Return (X, Y) of the center of cell containing provided text 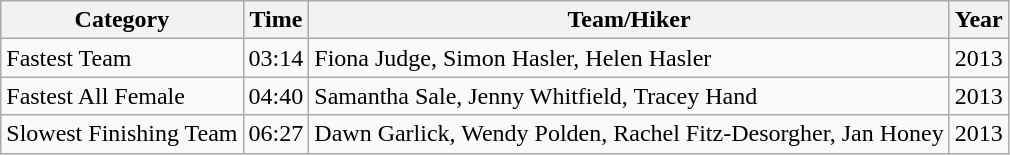
04:40 (276, 96)
03:14 (276, 58)
Slowest Finishing Team (122, 134)
06:27 (276, 134)
Fastest All Female (122, 96)
Team/Hiker (629, 20)
Time (276, 20)
Dawn Garlick, Wendy Polden, Rachel Fitz-Desorgher, Jan Honey (629, 134)
Category (122, 20)
Fiona Judge, Simon Hasler, Helen Hasler (629, 58)
Fastest Team (122, 58)
Samantha Sale, Jenny Whitfield, Tracey Hand (629, 96)
Year (978, 20)
